Detect which cell encompasses the target text, then output its [x, y] center coordinate. 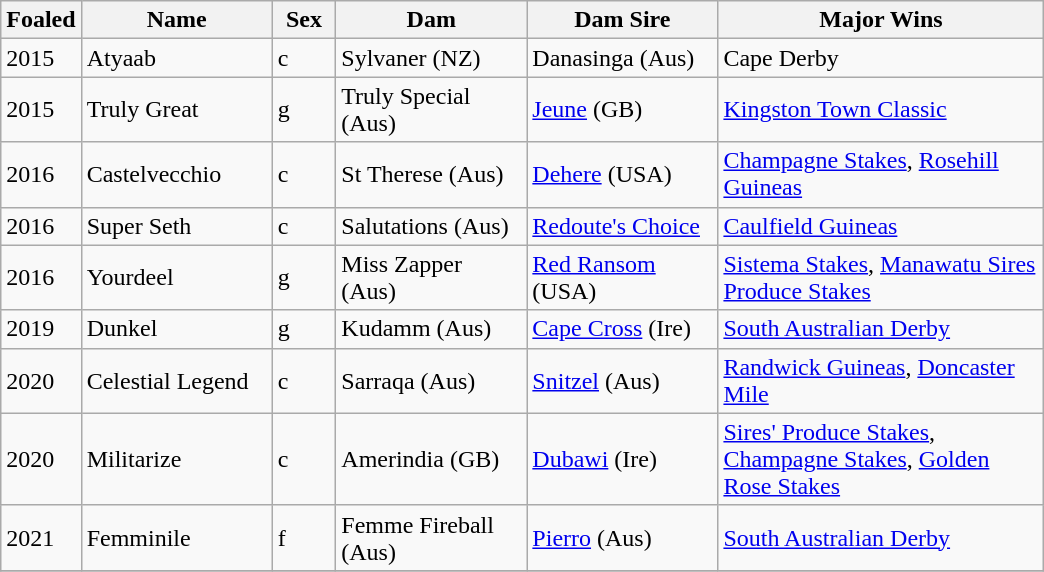
Kingston Town Classic [881, 110]
Foaled [41, 20]
Yourdeel [176, 278]
Super Seth [176, 226]
Major Wins [881, 20]
2021 [41, 538]
Salutations (Aus) [432, 226]
Snitzel (Aus) [622, 380]
Redoute's Choice [622, 226]
Cape Cross (Ire) [622, 329]
Caulfield Guineas [881, 226]
Castelvecchio [176, 174]
Sylvaner (NZ) [432, 58]
Randwick Guineas, Doncaster Mile [881, 380]
Dam [432, 20]
Amerindia (GB) [432, 459]
Sistema Stakes, Manawatu Sires Produce Stakes [881, 278]
2019 [41, 329]
Sires' Produce Stakes, Champagne Stakes, Golden Rose Stakes [881, 459]
Name [176, 20]
Champagne Stakes, Rosehill Guineas [881, 174]
Pierro (Aus) [622, 538]
Miss Zapper (Aus) [432, 278]
St Therese (Aus) [432, 174]
Danasinga (Aus) [622, 58]
Militarize [176, 459]
Dam Sire [622, 20]
Dubawi (Ire) [622, 459]
Cape Derby [881, 58]
Atyaab [176, 58]
Sex [304, 20]
Dunkel [176, 329]
Truly Special (Aus) [432, 110]
Kudamm (Aus) [432, 329]
Sarraqa (Aus) [432, 380]
Femminile [176, 538]
Red Ransom (USA) [622, 278]
f [304, 538]
Dehere (USA) [622, 174]
Celestial Legend [176, 380]
Jeune (GB) [622, 110]
Femme Fireball (Aus) [432, 538]
Truly Great [176, 110]
